Provide the [X, Y] coordinate of the cell's center where the given text is located.  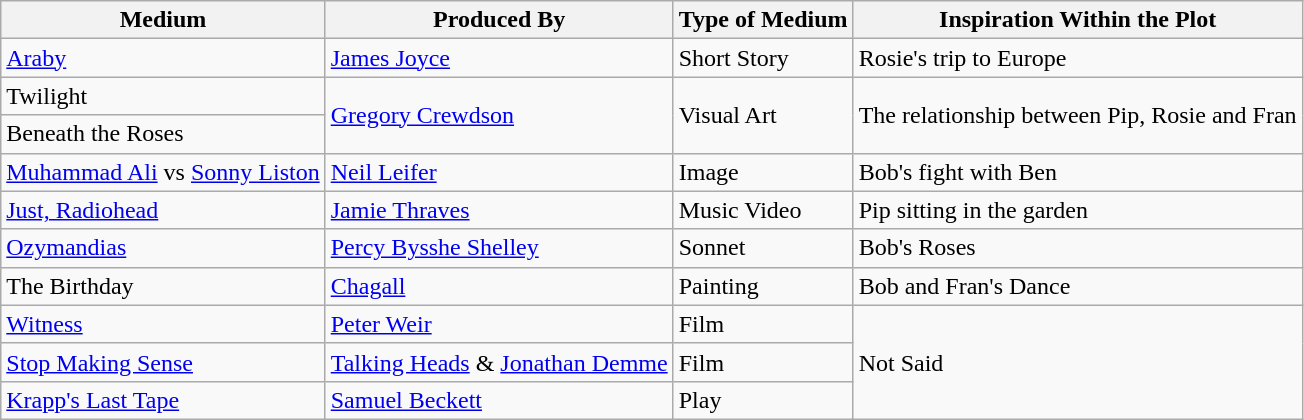
Produced By [499, 20]
Twilight [163, 96]
The Birthday [163, 286]
Gregory Crewdson [499, 115]
Type of Medium [763, 20]
The relationship between Pip, Rosie and Fran [1078, 115]
Araby [163, 58]
Stop Making Sense [163, 362]
Music Video [763, 210]
Rosie's trip to Europe [1078, 58]
Medium [163, 20]
Muhammad Ali vs Sonny Liston [163, 172]
Image [763, 172]
Witness [163, 324]
Short Story [763, 58]
Ozymandias [163, 248]
Inspiration Within the Plot [1078, 20]
Pip sitting in the garden [1078, 210]
James Joyce [499, 58]
Beneath the Roses [163, 134]
Not Said [1078, 362]
Visual Art [763, 115]
Peter Weir [499, 324]
Neil Leifer [499, 172]
Bob's fight with Ben [1078, 172]
Just, Radiohead [163, 210]
Percy Bysshe Shelley [499, 248]
Krapp's Last Tape [163, 400]
Bob and Fran's Dance [1078, 286]
Painting [763, 286]
Samuel Beckett [499, 400]
Bob's Roses [1078, 248]
Jamie Thraves [499, 210]
Chagall [499, 286]
Talking Heads & Jonathan Demme [499, 362]
Play [763, 400]
Sonnet [763, 248]
